Find where the given text appears and provide that cell's center as (X, Y) coordinate. 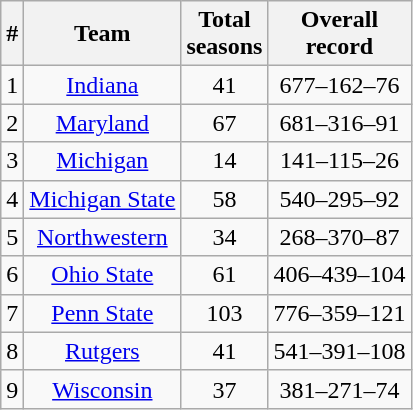
268–370–87 (340, 237)
Michigan (102, 161)
61 (224, 275)
58 (224, 199)
# (12, 34)
Northwestern (102, 237)
Penn State (102, 313)
5 (12, 237)
1 (12, 85)
Indiana (102, 85)
9 (12, 389)
Maryland (102, 123)
381–271–74 (340, 389)
14 (224, 161)
34 (224, 237)
3 (12, 161)
67 (224, 123)
8 (12, 351)
541–391–108 (340, 351)
776–359–121 (340, 313)
6 (12, 275)
Overallrecord (340, 34)
2 (12, 123)
Totalseasons (224, 34)
406–439–104 (340, 275)
141–115–26 (340, 161)
Michigan State (102, 199)
540–295–92 (340, 199)
37 (224, 389)
677–162–76 (340, 85)
Wisconsin (102, 389)
681–316–91 (340, 123)
103 (224, 313)
7 (12, 313)
Rutgers (102, 351)
Team (102, 34)
Ohio State (102, 275)
4 (12, 199)
